Detect which cell encompasses the target text, then output its [X, Y] center coordinate. 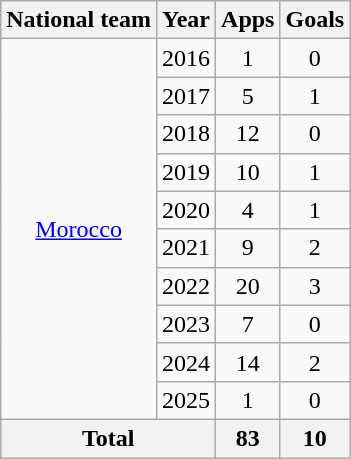
2018 [186, 134]
12 [248, 134]
Morocco [79, 230]
2025 [186, 400]
2022 [186, 286]
5 [248, 96]
7 [248, 324]
2020 [186, 210]
2024 [186, 362]
14 [248, 362]
2016 [186, 58]
National team [79, 20]
3 [315, 286]
2021 [186, 248]
4 [248, 210]
Total [108, 438]
9 [248, 248]
2023 [186, 324]
83 [248, 438]
20 [248, 286]
Year [186, 20]
2019 [186, 172]
Apps [248, 20]
2017 [186, 96]
Goals [315, 20]
